From the cell containing the given text, extract its center point as [X, Y] coordinate. 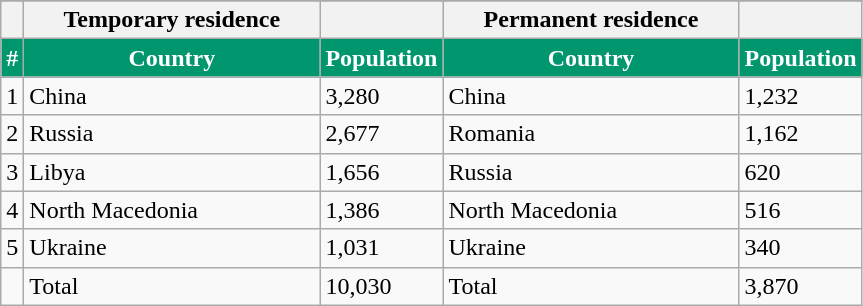
5 [12, 248]
1,386 [382, 210]
1,162 [800, 134]
Romania [591, 134]
516 [800, 210]
1,656 [382, 172]
Libya [172, 172]
1,031 [382, 248]
4 [12, 210]
3 [12, 172]
# [12, 58]
Permanent residence [591, 20]
10,030 [382, 286]
3,870 [800, 286]
1 [12, 96]
1,232 [800, 96]
Temporary residence [172, 20]
2,677 [382, 134]
620 [800, 172]
2 [12, 134]
3,280 [382, 96]
340 [800, 248]
